Detect which cell encompasses the target text, then output its (X, Y) center coordinate. 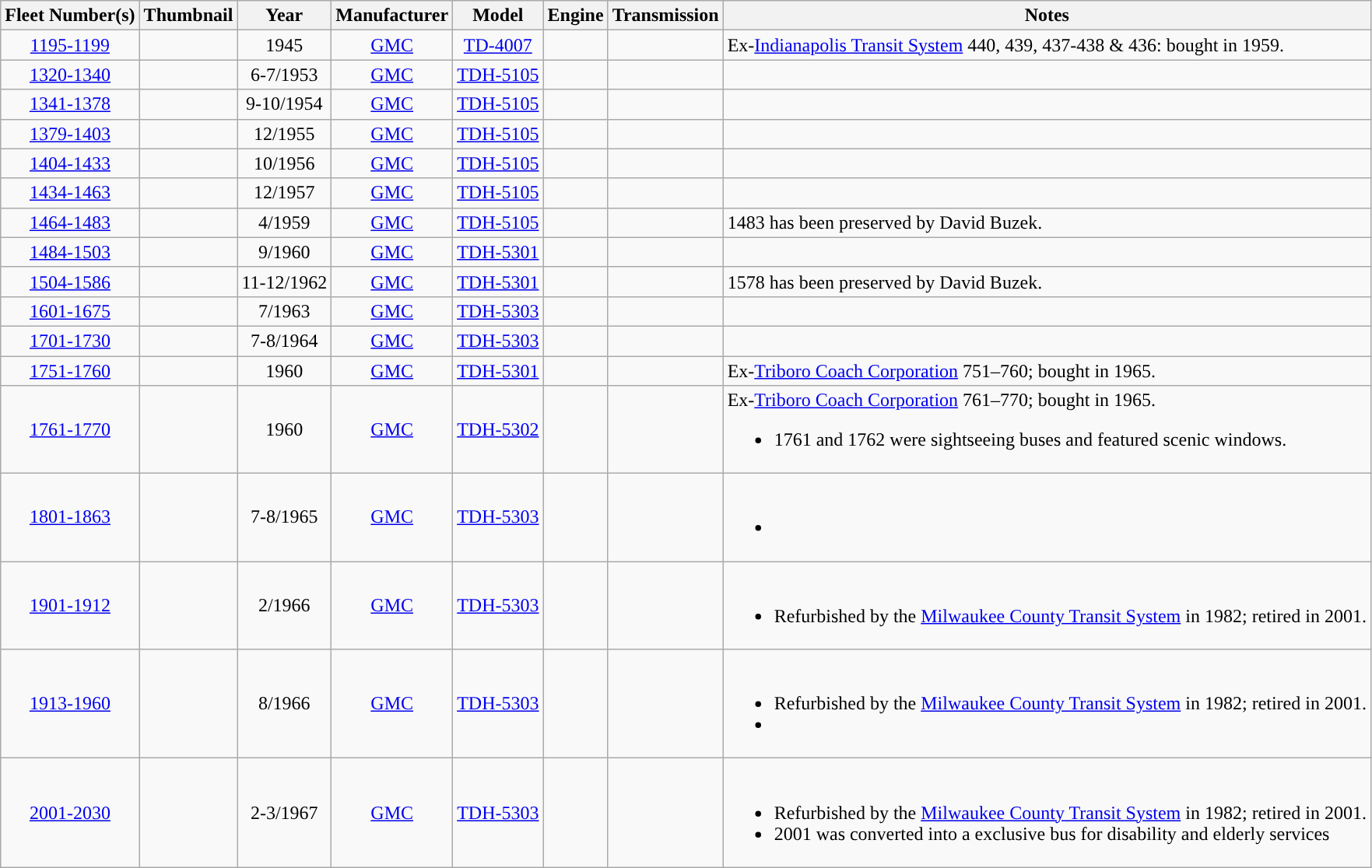
Ex-Triboro Coach Corporation 761–770; bought in 1965.1761 and 1762 were sightseeing buses and featured scenic windows. (1047, 429)
1320-1340 (70, 75)
TD-4007 (498, 45)
11-12/1962 (285, 282)
1761-1770 (70, 429)
1578 has been preserved by David Buzek. (1047, 282)
Thumbnail (188, 16)
1751-1760 (70, 371)
1379-1403 (70, 134)
7/1963 (285, 311)
2001-2030 (70, 813)
1945 (285, 45)
2-3/1967 (285, 813)
Fleet Number(s) (70, 16)
Ex-Indianapolis Transit System 440, 439, 437-438 & 436: bought in 1959. (1047, 45)
Manufacturer (392, 16)
TDH-5302 (498, 429)
7-8/1965 (285, 518)
12/1957 (285, 193)
1464-1483 (70, 222)
Model (498, 16)
1913-1960 (70, 704)
1341-1378 (70, 104)
1195-1199 (70, 45)
1901-1912 (70, 605)
Engine (576, 16)
1483 has been preserved by David Buzek. (1047, 222)
4/1959 (285, 222)
12/1955 (285, 134)
9-10/1954 (285, 104)
2/1966 (285, 605)
10/1956 (285, 163)
6-7/1953 (285, 75)
8/1966 (285, 704)
1434-1463 (70, 193)
Ex-Triboro Coach Corporation 751–760; bought in 1965. (1047, 371)
Notes (1047, 16)
9/1960 (285, 252)
Year (285, 16)
1601-1675 (70, 311)
1801-1863 (70, 518)
1701-1730 (70, 341)
Transmission (665, 16)
7-8/1964 (285, 341)
1484-1503 (70, 252)
1504-1586 (70, 282)
1404-1433 (70, 163)
